Return (X, Y) of the center of cell containing provided text 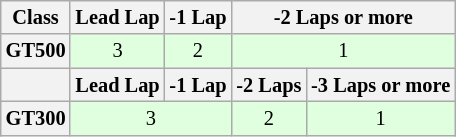
GT300 (36, 118)
-2 Laps or more (343, 17)
-2 Laps (268, 85)
GT500 (36, 51)
Class (36, 17)
-3 Laps or more (380, 85)
